Provide the (X, Y) coordinate of the cell's center where the given text is located.  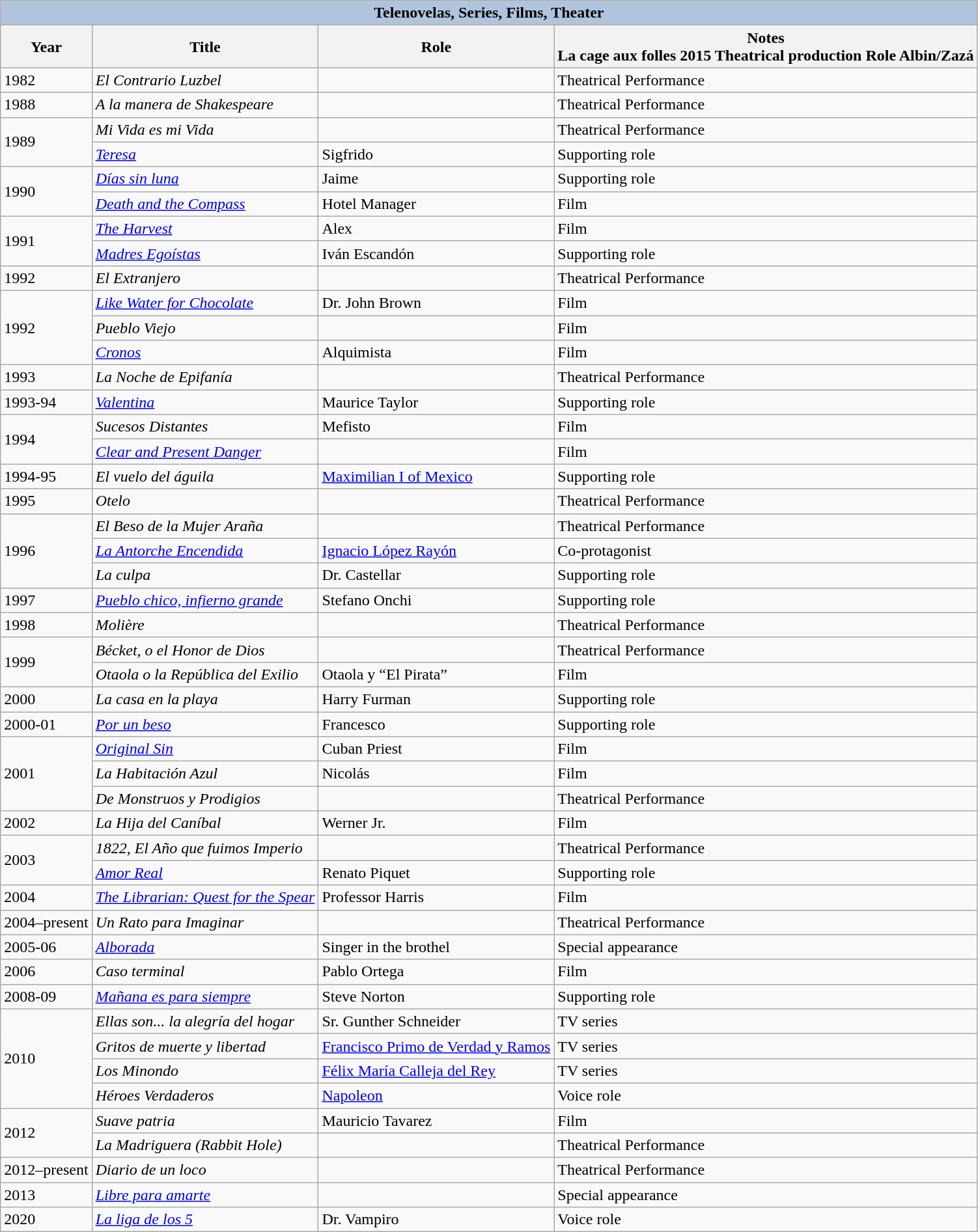
Mi Vida es mi Vida (205, 130)
Los Minondo (205, 1071)
Alborada (205, 947)
1996 (46, 551)
NotesLa cage aux folles 2015 Theatrical production Role Albin/Zazá (766, 47)
1998 (46, 625)
Por un beso (205, 724)
Pueblo Viejo (205, 327)
The Librarian: Quest for the Spear (205, 897)
Iván Escandón (436, 253)
Renato Piquet (436, 873)
Otaola y “El Pirata” (436, 674)
Pablo Ortega (436, 972)
Jaime (436, 179)
Professor Harris (436, 897)
Alex (436, 228)
Ellas son... la alegría del hogar (205, 1021)
Werner Jr. (436, 823)
Amor Real (205, 873)
Clear and Present Danger (205, 452)
2005-06 (46, 947)
Like Water for Chocolate (205, 303)
1999 (46, 662)
Molière (205, 625)
La Madriguera (Rabbit Hole) (205, 1145)
Napoleon (436, 1095)
Sigfrido (436, 154)
La culpa (205, 575)
1994-95 (46, 476)
Días sin luna (205, 179)
A la manera de Shakespeare (205, 105)
Sr. Gunther Schneider (436, 1021)
1995 (46, 501)
El Contrario Luzbel (205, 80)
La Habitación Azul (205, 774)
Diario de un loco (205, 1170)
El vuelo del águila (205, 476)
2012 (46, 1132)
Steve Norton (436, 996)
Otelo (205, 501)
Mauricio Tavarez (436, 1120)
2012–present (46, 1170)
Cuban Priest (436, 749)
1991 (46, 241)
Dr. Castellar (436, 575)
El Extranjero (205, 278)
La liga de los 5 (205, 1220)
2004 (46, 897)
Death and the Compass (205, 204)
El Beso de la Mujer Araña (205, 526)
1993 (46, 377)
Mefisto (436, 427)
Nicolás (436, 774)
Suave patria (205, 1120)
Title (205, 47)
1990 (46, 191)
Stefano Onchi (436, 600)
Teresa (205, 154)
Mañana es para siempre (205, 996)
1822, El Año que fuimos Imperio (205, 848)
1993-94 (46, 402)
2003 (46, 860)
2008-09 (46, 996)
Francisco Primo de Verdad y Ramos (436, 1046)
Year (46, 47)
Francesco (436, 724)
Pueblo chico, infierno grande (205, 600)
Co-protagonist (766, 551)
Caso terminal (205, 972)
Gritos de muerte y libertad (205, 1046)
Maximilian I of Mexico (436, 476)
Sucesos Distantes (205, 427)
La Antorche Encendida (205, 551)
La Noche de Epifanía (205, 377)
1982 (46, 80)
La Hija del Caníbal (205, 823)
1988 (46, 105)
Bécket, o el Honor de Dios (205, 650)
Félix María Calleja del Rey (436, 1071)
Libre para amarte (205, 1195)
1989 (46, 142)
Cronos (205, 353)
2013 (46, 1195)
Valentina (205, 402)
2001 (46, 774)
Otaola o la República del Exilio (205, 674)
Dr. Vampiro (436, 1220)
Hotel Manager (436, 204)
2020 (46, 1220)
Telenovelas, Series, Films, Theater (489, 13)
Ignacio López Rayón (436, 551)
The Harvest (205, 228)
Harry Furman (436, 699)
1994 (46, 439)
Dr. John Brown (436, 303)
2010 (46, 1058)
De Monstruos y Prodigios (205, 799)
2006 (46, 972)
Alquimista (436, 353)
2000 (46, 699)
2000-01 (46, 724)
Madres Egoístas (205, 253)
1997 (46, 600)
Maurice Taylor (436, 402)
Original Sin (205, 749)
Héroes Verdaderos (205, 1095)
Un Rato para Imaginar (205, 922)
Role (436, 47)
2004–present (46, 922)
Singer in the brothel (436, 947)
2002 (46, 823)
La casa en la playa (205, 699)
